Return the [x, y] coordinate for the center point of the cell that contains the specified text.  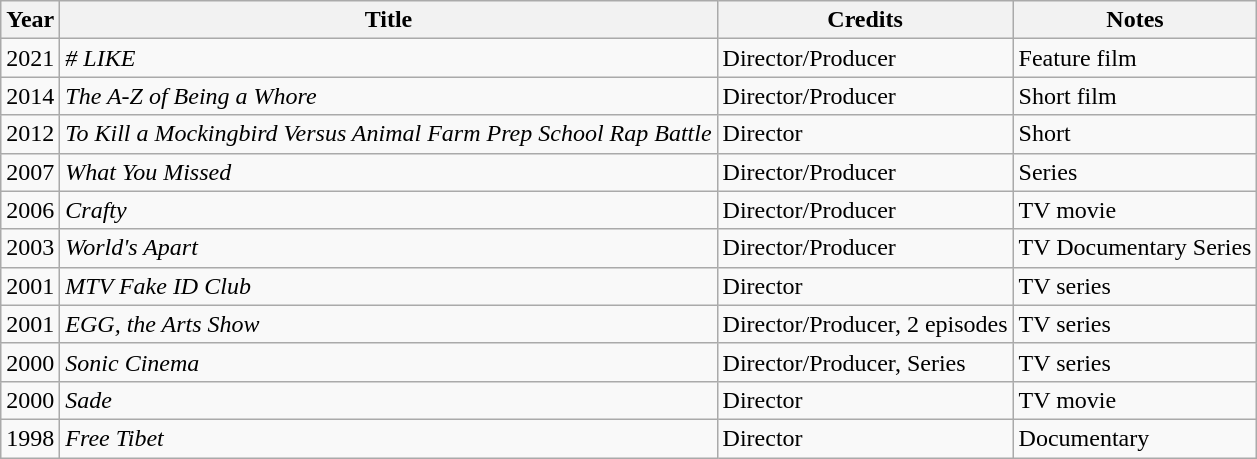
2003 [30, 248]
World's Apart [388, 248]
Short film [1135, 96]
1998 [30, 438]
The A-Z of Being a Whore [388, 96]
Sade [388, 400]
Director/Producer, Series [865, 362]
Credits [865, 20]
Short [1135, 134]
Year [30, 20]
Free Tibet [388, 438]
MTV Fake ID Club [388, 286]
2007 [30, 172]
2012 [30, 134]
EGG, the Arts Show [388, 324]
2006 [30, 210]
Documentary [1135, 438]
2021 [30, 58]
2014 [30, 96]
Crafty [388, 210]
Notes [1135, 20]
Feature film [1135, 58]
Director/Producer, 2 episodes [865, 324]
What You Missed [388, 172]
TV Documentary Series [1135, 248]
Title [388, 20]
Sonic Cinema [388, 362]
# LIKE [388, 58]
Series [1135, 172]
To Kill a Mockingbird Versus Animal Farm Prep School Rap Battle [388, 134]
